Detect which cell encompasses the target text, then output its [X, Y] center coordinate. 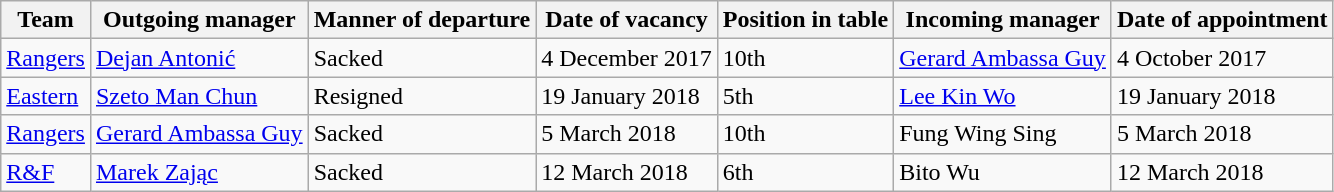
Date of appointment [1222, 20]
Szeto Man Chun [199, 96]
Incoming manager [1003, 20]
Eastern [46, 96]
5th [805, 96]
Marek Zając [199, 172]
6th [805, 172]
4 December 2017 [627, 58]
Lee Kin Wo [1003, 96]
Bito Wu [1003, 172]
Outgoing manager [199, 20]
R&F [46, 172]
Team [46, 20]
4 October 2017 [1222, 58]
Manner of departure [422, 20]
Date of vacancy [627, 20]
Fung Wing Sing [1003, 134]
Dejan Antonić [199, 58]
Position in table [805, 20]
Resigned [422, 96]
